From the cell containing the given text, extract its center point as [X, Y] coordinate. 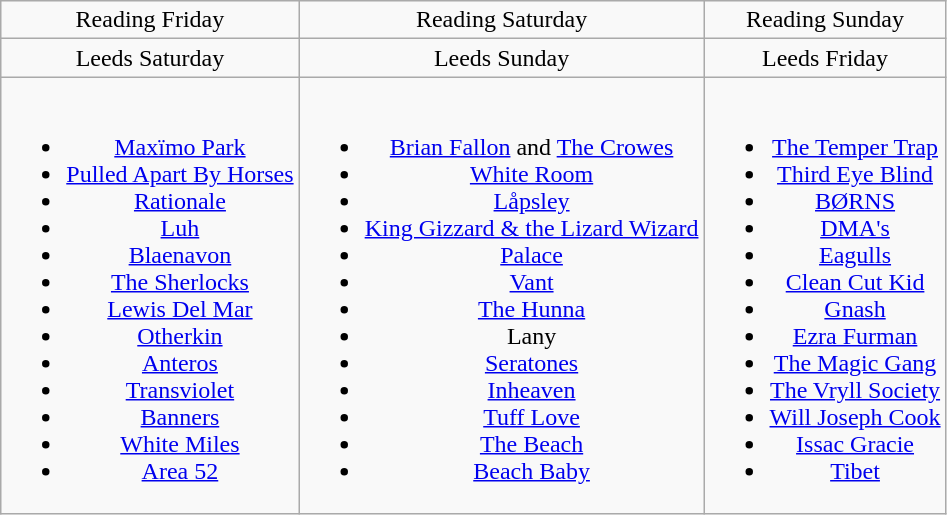
Leeds Sunday [502, 58]
Leeds Saturday [150, 58]
Leeds Friday [825, 58]
Reading Friday [150, 20]
Maxïmo ParkPulled Apart By HorsesRationaleLuhBlaenavonThe SherlocksLewis Del MarOtherkinAnterosTransvioletBannersWhite MilesArea 52 [150, 296]
The Temper TrapThird Eye BlindBØRNSDMA'sEagullsClean Cut KidGnashEzra FurmanThe Magic GangThe Vryll SocietyWill Joseph CookIssac GracieTibet [825, 296]
Reading Sunday [825, 20]
Reading Saturday [502, 20]
Brian Fallon and The CrowesWhite RoomLåpsleyKing Gizzard & the Lizard WizardPalaceVantThe HunnaLanySeratonesInheavenTuff LoveThe BeachBeach Baby [502, 296]
